Provide the [x, y] coordinate of the cell's center where the given text is located.  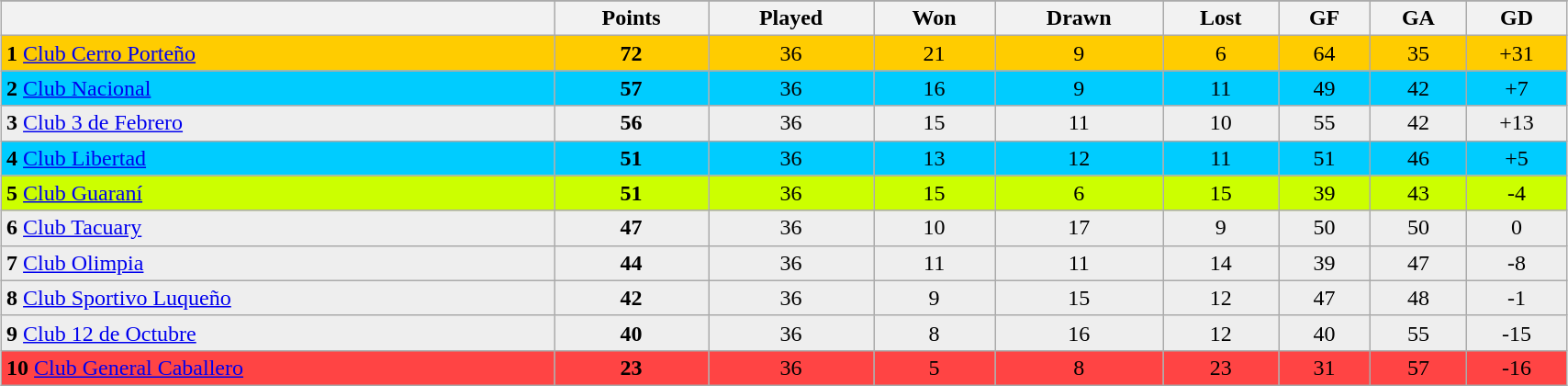
6 Club Tacuary [278, 228]
5 [935, 368]
4 Club Libertad [278, 158]
56 [632, 123]
-16 [1517, 368]
35 [1417, 53]
8 Club Sportivo Luqueño [278, 298]
Lost [1221, 18]
Won [935, 18]
3 Club 3 de Febrero [278, 123]
49 [1324, 88]
-15 [1517, 333]
31 [1324, 368]
GF [1324, 18]
72 [632, 53]
+7 [1517, 88]
-4 [1517, 193]
+13 [1517, 123]
64 [1324, 53]
Played [791, 18]
+31 [1517, 53]
10 Club General Caballero [278, 368]
9 Club 12 de Octubre [278, 333]
2 Club Nacional [278, 88]
14 [1221, 263]
13 [935, 158]
0 [1517, 228]
-8 [1517, 263]
GA [1417, 18]
-1 [1517, 298]
7 Club Olimpia [278, 263]
Drawn [1080, 18]
21 [935, 53]
5 Club Guaraní [278, 193]
Points [632, 18]
46 [1417, 158]
44 [632, 263]
1 Club Cerro Porteño [278, 53]
43 [1417, 193]
+5 [1517, 158]
48 [1417, 298]
GD [1517, 18]
17 [1080, 228]
